Scan for the cell matching the given text and deliver its [x, y] coordinate at center. 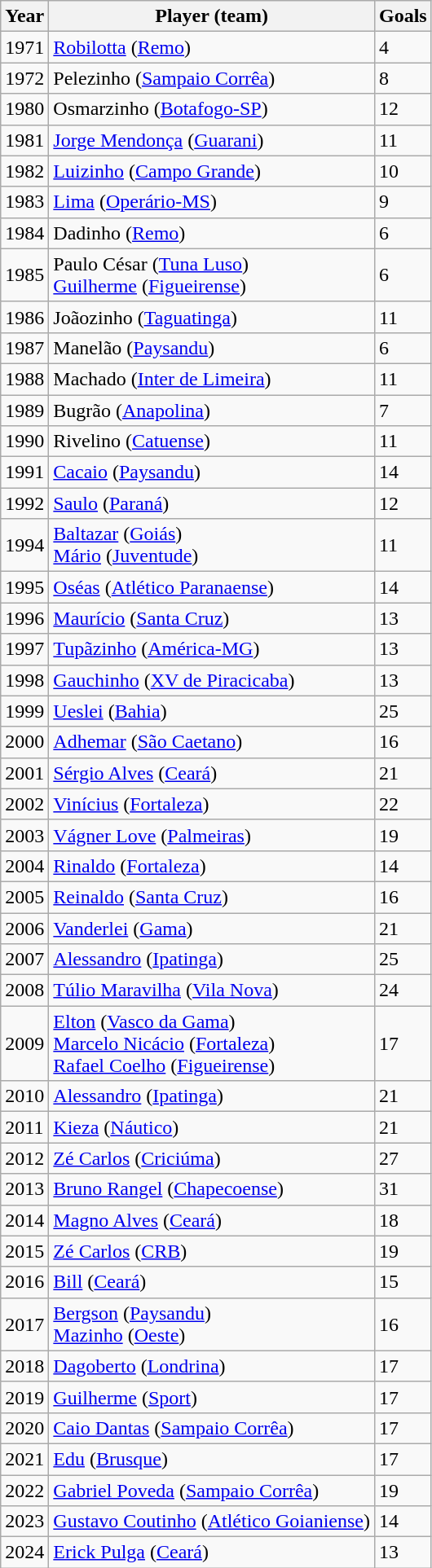
Luizinho (Campo Grande) [212, 171]
Reinaldo (Santa Cruz) [212, 897]
2019 [24, 1397]
15 [403, 1282]
Dadinho (Remo) [212, 233]
1997 [24, 649]
Adhemar (São Caetano) [212, 742]
Erick Pulga (Ceará) [212, 1553]
Bill (Ceará) [212, 1282]
2018 [24, 1366]
1984 [24, 233]
8 [403, 78]
1981 [24, 140]
1994 [24, 546]
2002 [24, 804]
Rivelino (Catuense) [212, 441]
1995 [24, 587]
1988 [24, 379]
1985 [24, 275]
2021 [24, 1459]
2023 [24, 1522]
Bergson (Paysandu)Mazinho (Oeste) [212, 1324]
Vanderlei (Gama) [212, 928]
Jorge Mendonça (Guarani) [212, 140]
1983 [24, 202]
Kieza (Náutico) [212, 1127]
2007 [24, 960]
Bruno Rangel (Chapecoense) [212, 1189]
Manelão (Paysandu) [212, 348]
Baltazar (Goiás)Mário (Juventude) [212, 546]
24 [403, 990]
1987 [24, 348]
2012 [24, 1158]
Gauchinho (XV de Piracicaba) [212, 680]
Zé Carlos (Criciúma) [212, 1158]
Paulo César (Tuna Luso) Guilherme (Figueirense) [212, 275]
Oséas (Atlético Paranaense) [212, 587]
Robilotta (Remo) [212, 47]
1992 [24, 503]
Bugrão (Anapolina) [212, 410]
Túlio Maravilha (Vila Nova) [212, 990]
2005 [24, 897]
Maurício (Santa Cruz) [212, 618]
Pelezinho (Sampaio Corrêa) [212, 78]
1980 [24, 109]
1971 [24, 47]
1999 [24, 711]
Year [24, 16]
2010 [24, 1096]
Cacaio (Paysandu) [212, 472]
Vinícius (Fortaleza) [212, 804]
1998 [24, 680]
7 [403, 410]
1972 [24, 78]
1989 [24, 410]
1996 [24, 618]
2024 [24, 1553]
2000 [24, 742]
2020 [24, 1428]
Elton (Vasco da Gama)Marcelo Nicácio (Fortaleza)Rafael Coelho (Figueirense) [212, 1043]
Joãozinho (Taguatinga) [212, 317]
Gustavo Coutinho (Atlético Goianiense) [212, 1522]
Caio Dantas (Sampaio Corrêa) [212, 1428]
2013 [24, 1189]
1982 [24, 171]
2015 [24, 1251]
Guilherme (Sport) [212, 1397]
2009 [24, 1043]
2014 [24, 1220]
2001 [24, 773]
Vágner Love (Palmeiras) [212, 835]
Magno Alves (Ceará) [212, 1220]
1991 [24, 472]
31 [403, 1189]
1986 [24, 317]
2004 [24, 866]
2016 [24, 1282]
Dagoberto (Londrina) [212, 1366]
Edu (Brusque) [212, 1459]
1990 [24, 441]
Tupãzinho (América-MG) [212, 649]
Gabriel Poveda (Sampaio Corrêa) [212, 1490]
9 [403, 202]
2011 [24, 1127]
Goals [403, 16]
22 [403, 804]
2008 [24, 990]
Zé Carlos (CRB) [212, 1251]
27 [403, 1158]
Sérgio Alves (Ceará) [212, 773]
Osmarzinho (Botafogo-SP) [212, 109]
4 [403, 47]
Ueslei (Bahia) [212, 711]
2003 [24, 835]
2022 [24, 1490]
Saulo (Paraná) [212, 503]
18 [403, 1220]
Rinaldo (Fortaleza) [212, 866]
10 [403, 171]
2006 [24, 928]
2017 [24, 1324]
Player (team) [212, 16]
Lima (Operário-MS) [212, 202]
Machado (Inter de Limeira) [212, 379]
